Scan for the cell matching the given text and deliver its (x, y) coordinate at center. 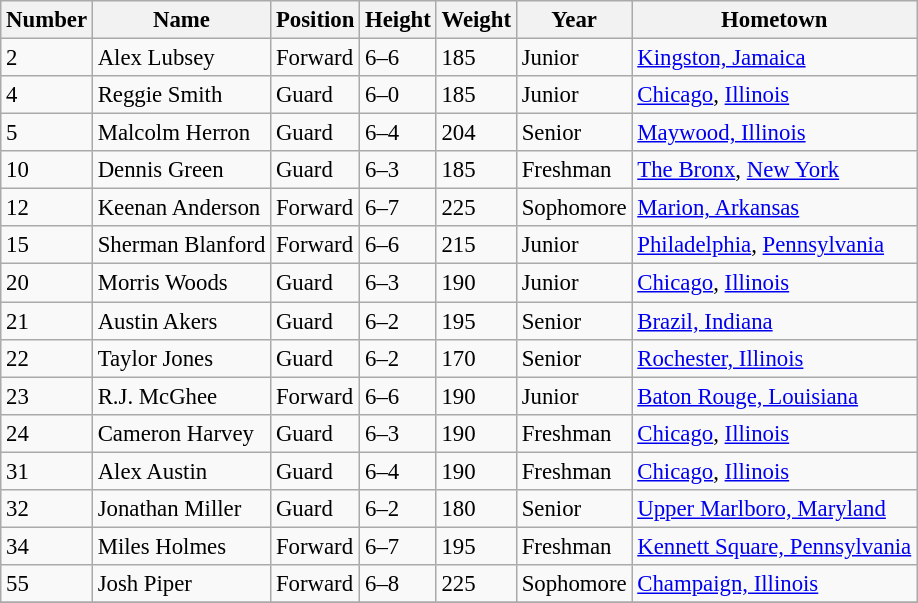
Jonathan Miller (181, 509)
Marion, Arkansas (774, 208)
The Bronx, New York (774, 170)
Malcolm Herron (181, 133)
Dennis Green (181, 170)
24 (47, 433)
215 (476, 245)
34 (47, 546)
Morris Woods (181, 283)
Sherman Blanford (181, 245)
Number (47, 20)
Taylor Jones (181, 358)
5 (47, 133)
Kingston, Jamaica (774, 58)
Maywood, Illinois (774, 133)
Hometown (774, 20)
Brazil, Indiana (774, 321)
Height (398, 20)
Alex Austin (181, 471)
12 (47, 208)
32 (47, 509)
R.J. McGhee (181, 396)
22 (47, 358)
170 (476, 358)
Austin Akers (181, 321)
Year (574, 20)
6–0 (398, 95)
20 (47, 283)
21 (47, 321)
Name (181, 20)
4 (47, 95)
23 (47, 396)
Cameron Harvey (181, 433)
Upper Marlboro, Maryland (774, 509)
Miles Holmes (181, 546)
Alex Lubsey (181, 58)
Rochester, Illinois (774, 358)
Josh Piper (181, 584)
Keenan Anderson (181, 208)
15 (47, 245)
Kennett Square, Pennsylvania (774, 546)
Philadelphia, Pennsylvania (774, 245)
Baton Rouge, Louisiana (774, 396)
Weight (476, 20)
2 (47, 58)
Champaign, Illinois (774, 584)
31 (47, 471)
180 (476, 509)
Reggie Smith (181, 95)
6–8 (398, 584)
10 (47, 170)
Position (316, 20)
55 (47, 584)
204 (476, 133)
